Return (X, Y) of the center of cell containing provided text 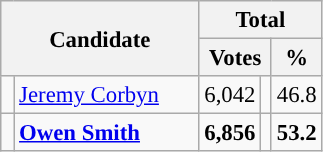
Total (260, 20)
% (296, 58)
Candidate (100, 38)
6,856 (230, 133)
46.8 (296, 95)
Owen Smith (106, 133)
6,042 (230, 95)
Jeremy Corbyn (106, 95)
Votes (236, 58)
53.2 (296, 133)
